Find where the given text appears and provide that cell's center as [X, Y] coordinate. 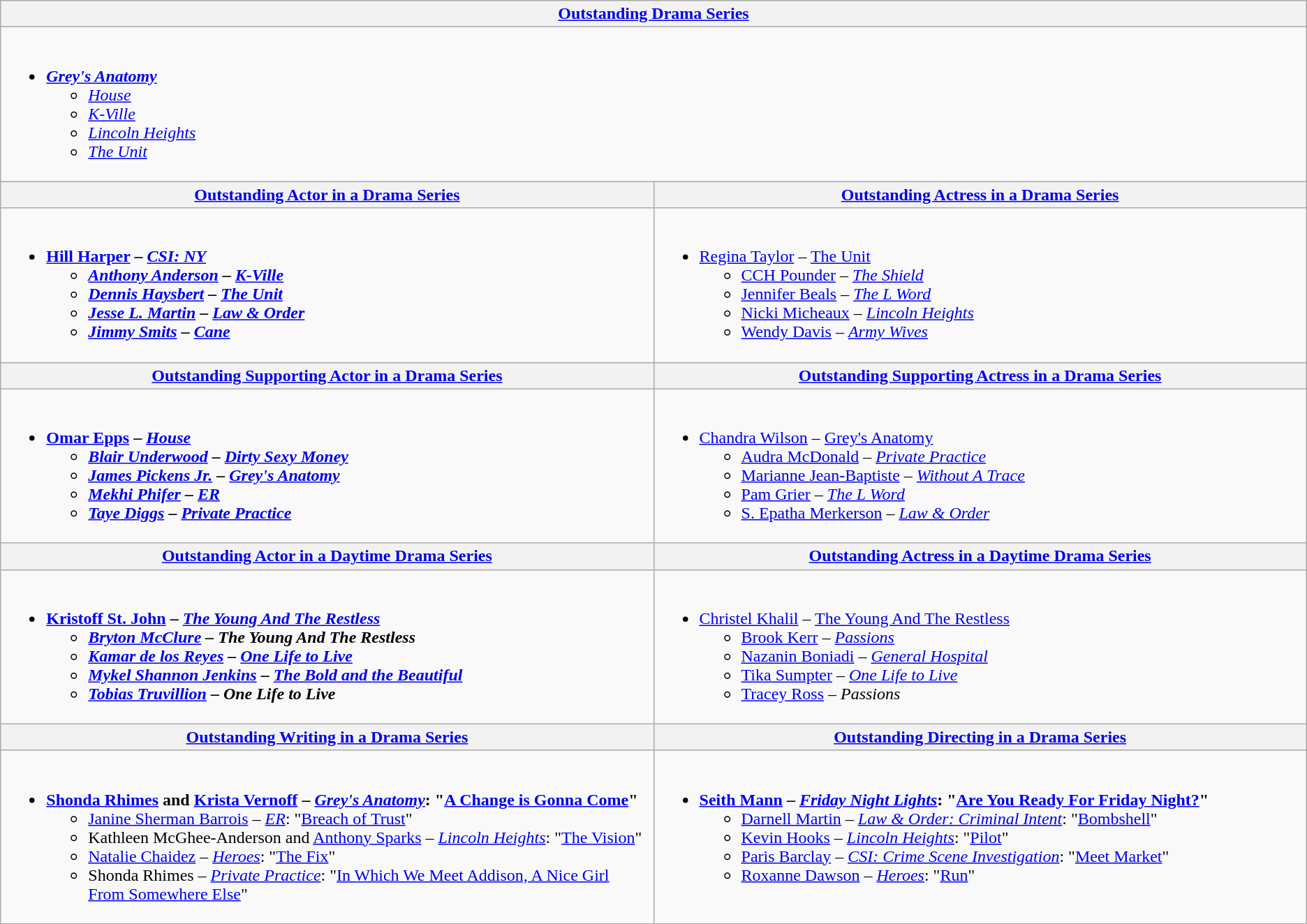
Outstanding Actress in a Drama Series [980, 195]
Omar Epps – HouseBlair Underwood – Dirty Sexy MoneyJames Pickens Jr. – Grey's AnatomyMekhi Phifer – ERTaye Diggs – Private Practice [327, 466]
Outstanding Actress in a Daytime Drama Series [980, 556]
Outstanding Actor in a Drama Series [327, 195]
Outstanding Supporting Actor in a Drama Series [327, 375]
Grey's AnatomyHouseK-VilleLincoln HeightsThe Unit [653, 105]
Outstanding Directing in a Drama Series [980, 737]
Hill Harper – CSI: NYAnthony Anderson – K-VilleDennis Haysbert – The UnitJesse L. Martin – Law & OrderJimmy Smits – Cane [327, 285]
Outstanding Supporting Actress in a Drama Series [980, 375]
Outstanding Writing in a Drama Series [327, 737]
Outstanding Drama Series [653, 14]
Regina Taylor – The UnitCCH Pounder – The ShieldJennifer Beals – The L WordNicki Micheaux – Lincoln HeightsWendy Davis – Army Wives [980, 285]
Outstanding Actor in a Daytime Drama Series [327, 556]
